For the text-containing cell, return its midpoint in (x, y) coordinate format. 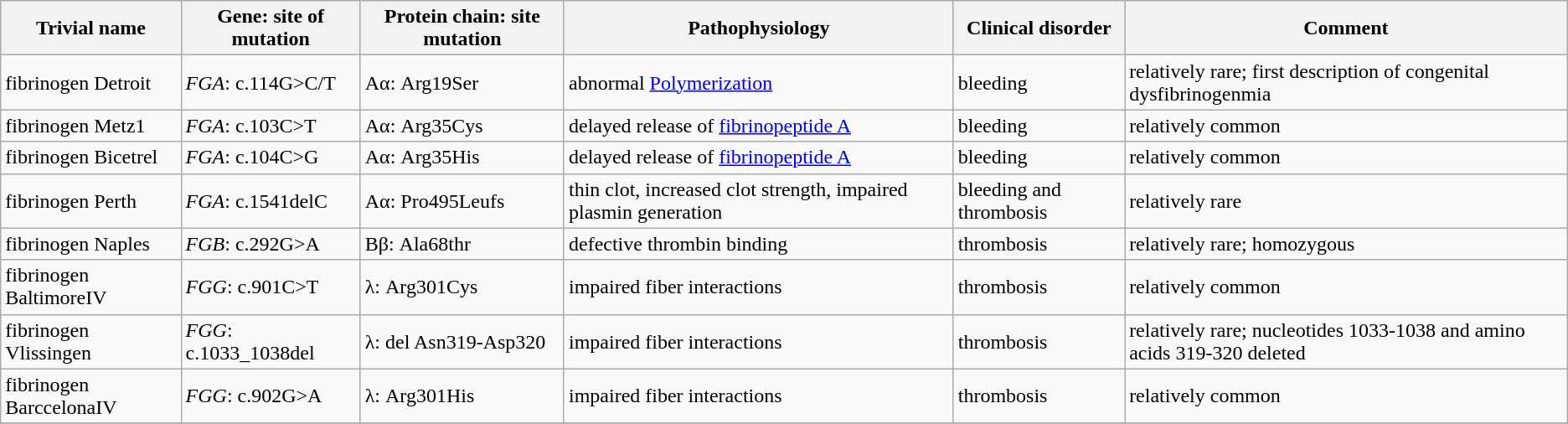
Aα: Arg35His (462, 158)
fibrinogen Metz1 (90, 126)
fibrinogen Vlissingen (90, 342)
fibrinogen Detroit (90, 82)
FGG: c.1033_1038del (271, 342)
Trivial name (90, 28)
Clinical disorder (1039, 28)
fibrinogen BaltimoreIV (90, 287)
Aα: Pro495Leufs (462, 201)
FGA: c.114G>C/T (271, 82)
bleeding and thrombosis (1039, 201)
relatively rare; homozygous (1347, 244)
FGG: c.902G>A (271, 396)
Protein chain: site mutation (462, 28)
Comment (1347, 28)
FGA: c.1541delC (271, 201)
fibrinogen Perth (90, 201)
FGA: c.104C>G (271, 158)
FGA: c.103C>T (271, 126)
relatively rare (1347, 201)
abnormal Polymerization (759, 82)
Aα: Arg35Cys (462, 126)
defective thrombin binding (759, 244)
Pathophysiology (759, 28)
thin clot, increased clot strength, impaired plasmin generation (759, 201)
λ: del Asn319-Asp320 (462, 342)
Bβ: Ala68thr (462, 244)
relatively rare; first description of congenital dysfibrinogenmia (1347, 82)
λ: Arg301Cys (462, 287)
FGG: c.901C>T (271, 287)
fibrinogen BarccelonaIV (90, 396)
FGB: c.292G>A (271, 244)
fibrinogen Naples (90, 244)
Aα: Arg19Ser (462, 82)
λ: Arg301His (462, 396)
Gene: site of mutation (271, 28)
fibrinogen Bicetrel (90, 158)
relatively rare; nucleotides 1033-1038 and amino acids 319-320 deleted (1347, 342)
